Provide the [X, Y] coordinate of the cell's center where the given text is located.  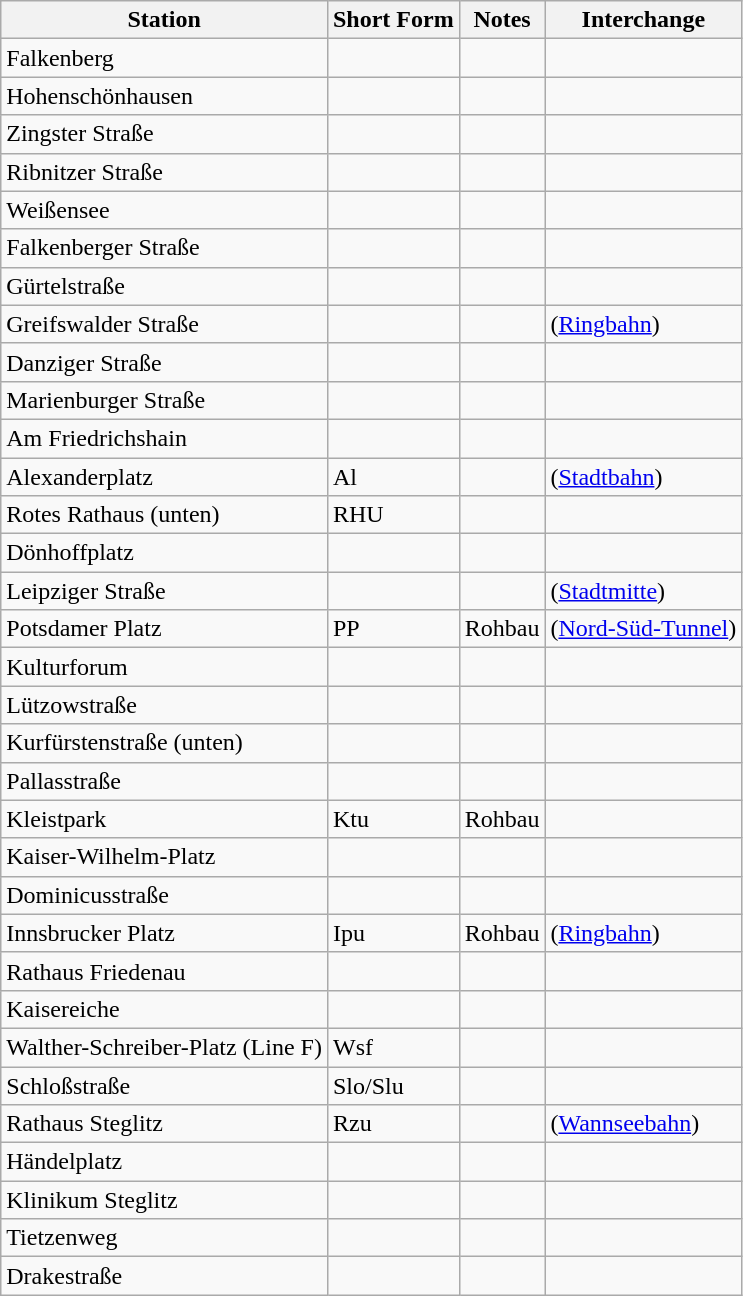
Al [393, 477]
(Nord-Süd-Tunnel) [644, 629]
(Stadtmitte) [644, 591]
Falkenberger Straße [164, 248]
Interchange [644, 20]
Am Friedrichshain [164, 438]
Schloßstraße [164, 1085]
(Wannseebahn) [644, 1124]
Rathaus Friedenau [164, 971]
Innsbrucker Platz [164, 933]
Rathaus Steglitz [164, 1124]
Wsf [393, 1047]
Ktu [393, 819]
Leipziger Straße [164, 591]
Short Form [393, 20]
(Stadtbahn) [644, 477]
Lützowstraße [164, 705]
Klinikum Steglitz [164, 1200]
Walther-Schreiber-Platz (Line F) [164, 1047]
Kaiser-Wilhelm-Platz [164, 857]
Alexanderplatz [164, 477]
Gürtelstraße [164, 286]
Dönhoffplatz [164, 553]
Ribnitzer Straße [164, 172]
Slo/Slu [393, 1085]
Kleistpark [164, 819]
Ipu [393, 933]
Weißensee [164, 210]
Potsdamer Platz [164, 629]
Rotes Rathaus (unten) [164, 515]
Dominicusstraße [164, 895]
Kulturforum [164, 667]
Rzu [393, 1124]
Marienburger Straße [164, 400]
Falkenberg [164, 58]
Kaisereiche [164, 1009]
Drakestraße [164, 1276]
Händelplatz [164, 1162]
Zingster Straße [164, 134]
Danziger Straße [164, 362]
RHU [393, 515]
Kurfürstenstraße (unten) [164, 743]
Pallasstraße [164, 781]
Station [164, 20]
Notes [502, 20]
Tietzenweg [164, 1238]
Greifswalder Straße [164, 324]
PP [393, 629]
Hohenschönhausen [164, 96]
